Return the (X, Y) coordinate for the center point of the cell that contains the specified text.  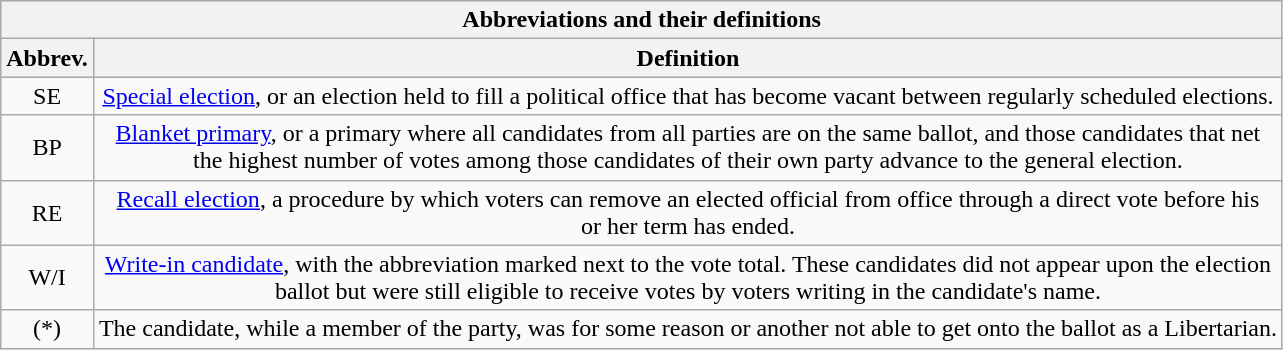
W/I (48, 278)
Abbrev. (48, 58)
Abbreviations and their definitions (642, 20)
Special election, or an election held to fill a political office that has become vacant between regularly scheduled elections. (688, 96)
Recall election, a procedure by which voters can remove an elected official from office through a direct vote before his or her term has ended. (688, 212)
RE (48, 212)
(*) (48, 329)
BP (48, 148)
Definition (688, 58)
SE (48, 96)
The candidate, while a member of the party, was for some reason or another not able to get onto the ballot as a Libertarian. (688, 329)
